Find where the given text appears and provide that cell's center as (X, Y) coordinate. 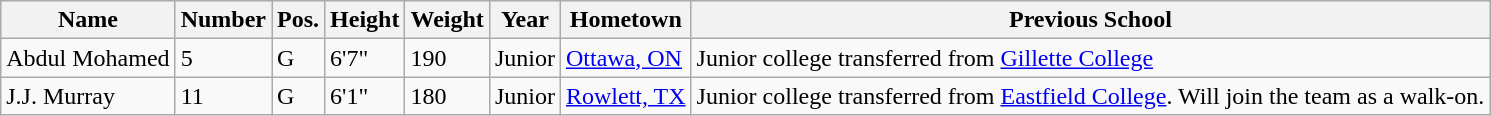
J.J. Murray (88, 96)
Hometown (626, 20)
Pos. (298, 20)
Rowlett, TX (626, 96)
Junior college transferred from Gillette College (1090, 58)
Previous School (1090, 20)
Year (524, 20)
Abdul Mohamed (88, 58)
Weight (447, 20)
180 (447, 96)
6'1" (365, 96)
5 (223, 58)
6'7" (365, 58)
190 (447, 58)
Height (365, 20)
11 (223, 96)
Number (223, 20)
Junior college transferred from Eastfield College. Will join the team as a walk-on. (1090, 96)
Ottawa, ON (626, 58)
Name (88, 20)
